Provide the [x, y] coordinate of the cell's center where the given text is located.  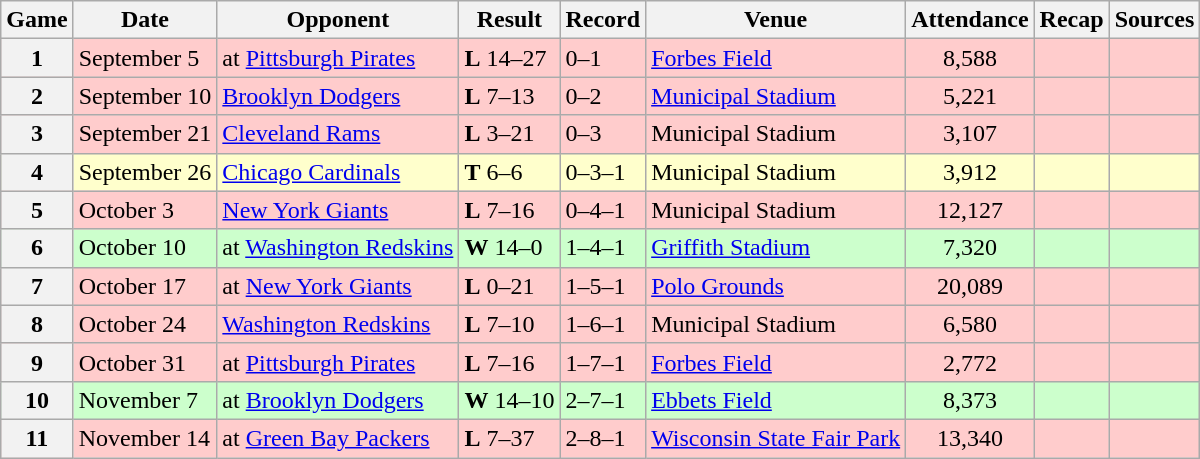
L 7–37 [510, 438]
W 14–10 [510, 400]
October 31 [145, 362]
7 [37, 286]
Record [603, 20]
at Washington Redskins [338, 248]
Griffith Stadium [776, 248]
5 [37, 210]
W 14–0 [510, 248]
New York Giants [338, 210]
2 [37, 96]
L 14–27 [510, 58]
1–4–1 [603, 248]
12,127 [970, 210]
at New York Giants [338, 286]
2,772 [970, 362]
4 [37, 172]
L 0–21 [510, 286]
2–7–1 [603, 400]
3 [37, 134]
10 [37, 400]
1–7–1 [603, 362]
6,580 [970, 324]
1–6–1 [603, 324]
Ebbets Field [776, 400]
3,107 [970, 134]
September 26 [145, 172]
7,320 [970, 248]
Attendance [970, 20]
Wisconsin State Fair Park [776, 438]
T 6–6 [510, 172]
6 [37, 248]
L 7–13 [510, 96]
2–8–1 [603, 438]
9 [37, 362]
0–3–1 [603, 172]
0–1 [603, 58]
November 7 [145, 400]
Brooklyn Dodgers [338, 96]
Sources [1154, 20]
13,340 [970, 438]
Date [145, 20]
20,089 [970, 286]
0–3 [603, 134]
0–4–1 [603, 210]
October 24 [145, 324]
1 [37, 58]
3,912 [970, 172]
at Brooklyn Dodgers [338, 400]
Chicago Cardinals [338, 172]
8 [37, 324]
September 10 [145, 96]
October 3 [145, 210]
Washington Redskins [338, 324]
October 10 [145, 248]
1–5–1 [603, 286]
September 5 [145, 58]
5,221 [970, 96]
at Green Bay Packers [338, 438]
8,373 [970, 400]
Game [37, 20]
Venue [776, 20]
November 14 [145, 438]
Result [510, 20]
Polo Grounds [776, 286]
8,588 [970, 58]
0–2 [603, 96]
September 21 [145, 134]
October 17 [145, 286]
Opponent [338, 20]
L 3–21 [510, 134]
L 7–10 [510, 324]
11 [37, 438]
Recap [1072, 20]
Cleveland Rams [338, 134]
